Capture the cell that displays the provided text and extract its [x, y] central coordinate. 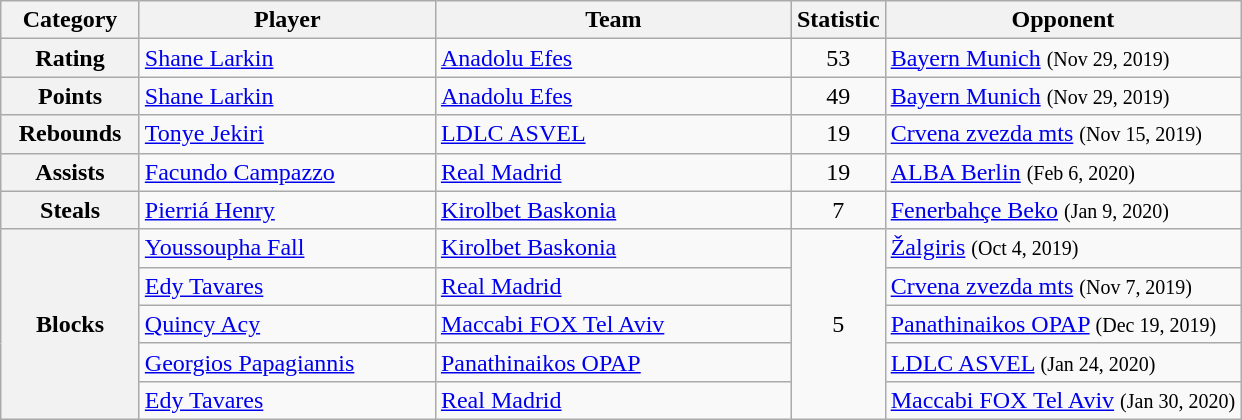
Crvena zvezda mts (Nov 15, 2019) [1062, 134]
Maccabi FOX Tel Aviv (Jan 30, 2020) [1062, 400]
Tonye Jekiri [287, 134]
Facundo Campazzo [287, 172]
Player [287, 20]
Žalgiris (Oct 4, 2019) [1062, 248]
Steals [70, 210]
LDLC ASVEL [613, 134]
Pierriá Henry [287, 210]
Team [613, 20]
53 [838, 58]
Category [70, 20]
Assists [70, 172]
5 [838, 324]
Rebounds [70, 134]
Statistic [838, 20]
Crvena zvezda mts (Nov 7, 2019) [1062, 286]
LDLC ASVEL (Jan 24, 2020) [1062, 362]
Panathinaikos OPAP (Dec 19, 2019) [1062, 324]
Maccabi FOX Tel Aviv [613, 324]
Opponent [1062, 20]
Rating [70, 58]
Fenerbahçe Beko (Jan 9, 2020) [1062, 210]
Youssoupha Fall [287, 248]
Panathinaikos OPAP [613, 362]
49 [838, 96]
7 [838, 210]
Points [70, 96]
ALBA Berlin (Feb 6, 2020) [1062, 172]
Blocks [70, 324]
Quincy Acy [287, 324]
Georgios Papagiannis [287, 362]
